Scan for the cell matching the given text and deliver its [X, Y] coordinate at center. 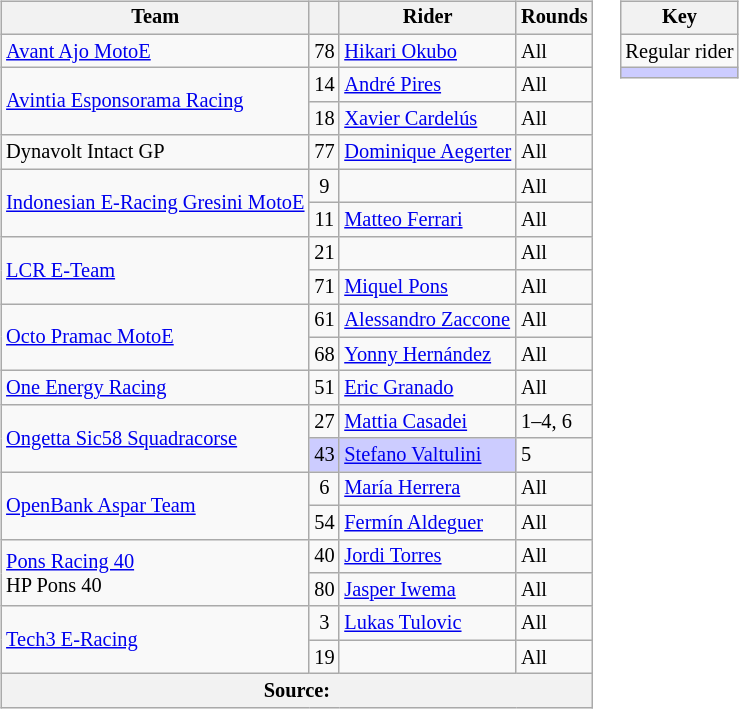
6 [324, 489]
Indonesian E-Racing Gresini MotoE [155, 202]
Miquel Pons [428, 287]
43 [324, 455]
51 [324, 388]
Hikari Okubo [428, 51]
Rider [428, 18]
19 [324, 657]
5 [554, 455]
54 [324, 522]
Jasper Iwema [428, 590]
3 [324, 623]
María Herrera [428, 489]
Matteo Ferrari [428, 220]
Lukas Tulovic [428, 623]
Avant Ajo MotoE [155, 51]
Octo Pramac MotoE [155, 338]
68 [324, 354]
11 [324, 220]
77 [324, 152]
80 [324, 590]
Jordi Torres [428, 556]
14 [324, 85]
71 [324, 287]
Tech3 E-Racing [155, 640]
40 [324, 556]
78 [324, 51]
Stefano Valtulini [428, 455]
Pons Racing 40 HP Pons 40 [155, 572]
Fermín Aldeguer [428, 522]
21 [324, 253]
Rounds [554, 18]
Team [155, 18]
18 [324, 119]
LCR E-Team [155, 270]
OpenBank Aspar Team [155, 506]
Regular rider [680, 51]
Source: [296, 691]
Dominique Aegerter [428, 152]
1–4, 6 [554, 422]
Avintia Esponsorama Racing [155, 102]
Key [680, 18]
Yonny Hernández [428, 354]
Mattia Casadei [428, 422]
Xavier Cardelús [428, 119]
Ongetta Sic58 Squadracorse [155, 438]
61 [324, 321]
Dynavolt Intact GP [155, 152]
One Energy Racing [155, 388]
27 [324, 422]
9 [324, 186]
Eric Granado [428, 388]
Alessandro Zaccone [428, 321]
André Pires [428, 85]
